Detect which cell encompasses the target text, then output its (x, y) center coordinate. 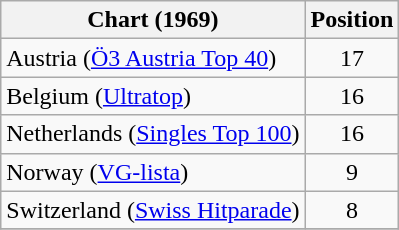
Position (352, 20)
Netherlands (Singles Top 100) (153, 134)
9 (352, 172)
Belgium (Ultratop) (153, 96)
Austria (Ö3 Austria Top 40) (153, 58)
Chart (1969) (153, 20)
17 (352, 58)
Switzerland (Swiss Hitparade) (153, 210)
Norway (VG-lista) (153, 172)
8 (352, 210)
